Capture the cell that displays the provided text and extract its [x, y] central coordinate. 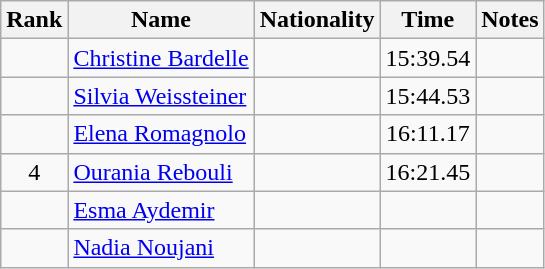
16:11.17 [428, 134]
15:44.53 [428, 96]
Esma Aydemir [161, 210]
Nationality [317, 20]
Silvia Weissteiner [161, 96]
Christine Bardelle [161, 58]
4 [34, 172]
Rank [34, 20]
15:39.54 [428, 58]
Name [161, 20]
Notes [510, 20]
Time [428, 20]
Nadia Noujani [161, 248]
Ourania Rebouli [161, 172]
16:21.45 [428, 172]
Elena Romagnolo [161, 134]
